Pinpoint the cell where the given text exists, returning its (x, y) midpoint coordinate. 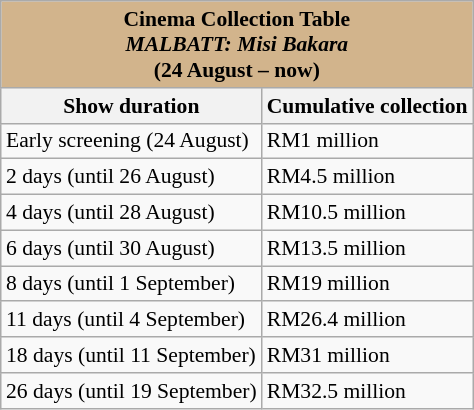
Show duration (132, 105)
4 days (until 28 August) (132, 212)
26 days (until 19 September) (132, 390)
11 days (until 4 September) (132, 319)
Cumulative collection (368, 105)
Cinema Collection TableMALBATT: Misi Bakara(24 August – now) (237, 44)
RM32.5 million (368, 390)
Early screening (24 August) (132, 141)
18 days (until 11 September) (132, 355)
6 days (until 30 August) (132, 248)
RM31 million (368, 355)
RM26.4 million (368, 319)
RM1 million (368, 141)
2 days (until 26 August) (132, 177)
RM13.5 million (368, 248)
RM10.5 million (368, 212)
RM19 million (368, 284)
8 days (until 1 September) (132, 284)
RM4.5 million (368, 177)
